Identify which cell holds the provided text, then report its [x, y] central coordinate. 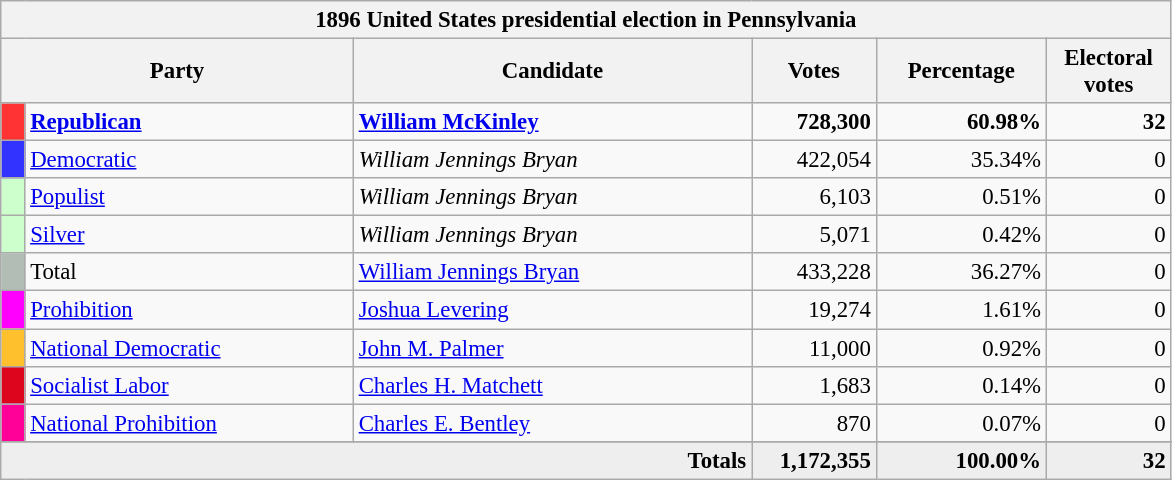
Percentage [961, 72]
1896 United States presidential election in Pennsylvania [586, 20]
Votes [814, 72]
Joshua Levering [552, 310]
Party [178, 72]
National Democratic [189, 348]
36.27% [961, 273]
William McKinley [552, 122]
0.42% [961, 235]
5,071 [814, 235]
Socialist Labor [189, 385]
Populist [189, 197]
433,228 [814, 273]
Totals [376, 460]
0.07% [961, 423]
1,683 [814, 385]
35.34% [961, 160]
Prohibition [189, 310]
Democratic [189, 160]
Charles E. Bentley [552, 423]
100.00% [961, 460]
1.61% [961, 310]
60.98% [961, 122]
Candidate [552, 72]
National Prohibition [189, 423]
11,000 [814, 348]
1,172,355 [814, 460]
0.14% [961, 385]
422,054 [814, 160]
19,274 [814, 310]
Republican [189, 122]
Electoral votes [1108, 72]
Total [189, 273]
Charles H. Matchett [552, 385]
0.92% [961, 348]
Silver [189, 235]
870 [814, 423]
728,300 [814, 122]
0.51% [961, 197]
John M. Palmer [552, 348]
6,103 [814, 197]
